Detect which cell encompasses the target text, then output its (X, Y) center coordinate. 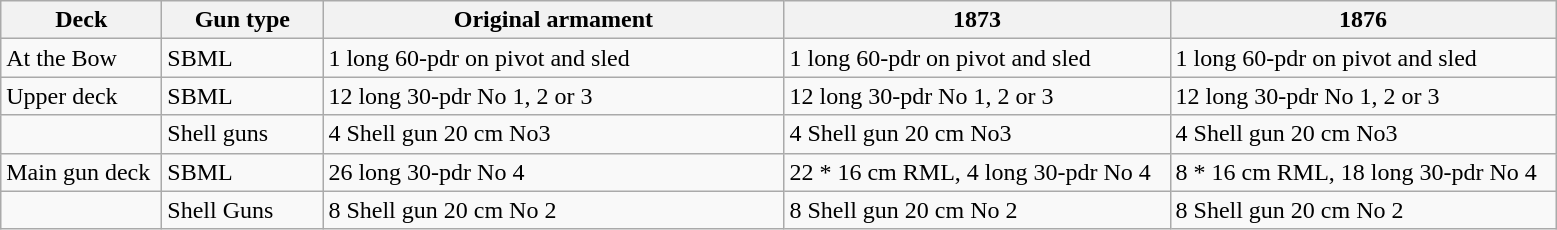
8 * 16 cm RML, 18 long 30-pdr No 4 (1363, 172)
Shell Guns (242, 210)
22 * 16 cm RML, 4 long 30-pdr No 4 (977, 172)
1876 (1363, 20)
Gun type (242, 20)
Original armament (554, 20)
Main gun deck (82, 172)
Upper deck (82, 96)
Deck (82, 20)
Shell guns (242, 134)
At the Bow (82, 58)
26 long 30-pdr No 4 (554, 172)
1873 (977, 20)
